Return the [x, y] coordinate for the center point of the cell that contains the specified text.  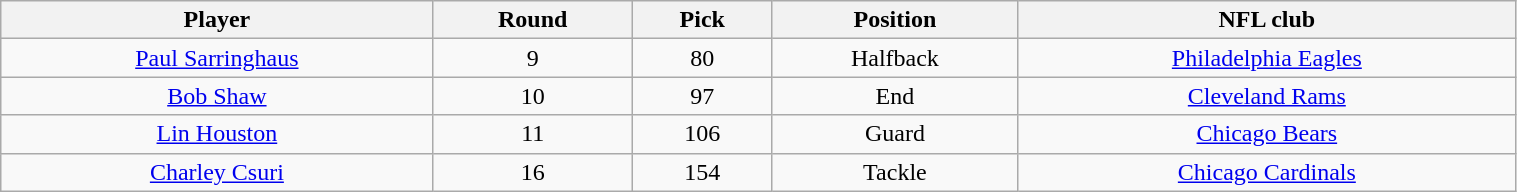
10 [532, 96]
Player [217, 20]
Chicago Bears [1267, 134]
97 [702, 96]
Charley Csuri [217, 172]
80 [702, 58]
Position [894, 20]
106 [702, 134]
16 [532, 172]
Pick [702, 20]
Guard [894, 134]
Bob Shaw [217, 96]
154 [702, 172]
Chicago Cardinals [1267, 172]
9 [532, 58]
Cleveland Rams [1267, 96]
Round [532, 20]
Halfback [894, 58]
Tackle [894, 172]
Philadelphia Eagles [1267, 58]
Paul Sarringhaus [217, 58]
End [894, 96]
11 [532, 134]
NFL club [1267, 20]
Lin Houston [217, 134]
